Search for the cell housing the specified text and yield its (X, Y) center coordinate. 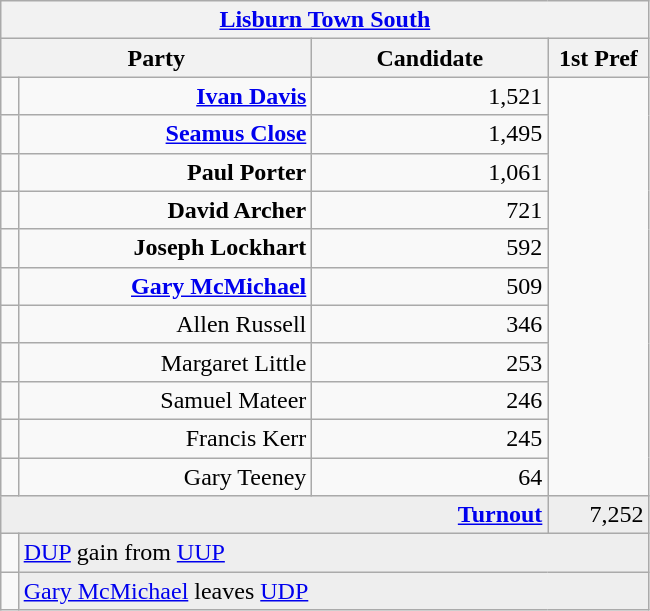
Allen Russell (165, 324)
1st Pref (598, 58)
592 (430, 248)
Margaret Little (165, 362)
253 (430, 362)
Candidate (430, 58)
Turnout (274, 515)
Gary McMichael (165, 286)
Paul Porter (165, 172)
DUP gain from UUP (334, 553)
Party (156, 58)
Gary McMichael leaves UDP (334, 591)
721 (430, 210)
Francis Kerr (165, 438)
7,252 (598, 515)
Joseph Lockhart (165, 248)
Samuel Mateer (165, 400)
509 (430, 286)
346 (430, 324)
1,521 (430, 96)
64 (430, 477)
Seamus Close (165, 134)
246 (430, 400)
Gary Teeney (165, 477)
David Archer (165, 210)
1,495 (430, 134)
1,061 (430, 172)
Ivan Davis (165, 96)
Lisburn Town South (325, 20)
245 (430, 438)
